Output the [x, y] coordinate of the center of the cell containing the given text.  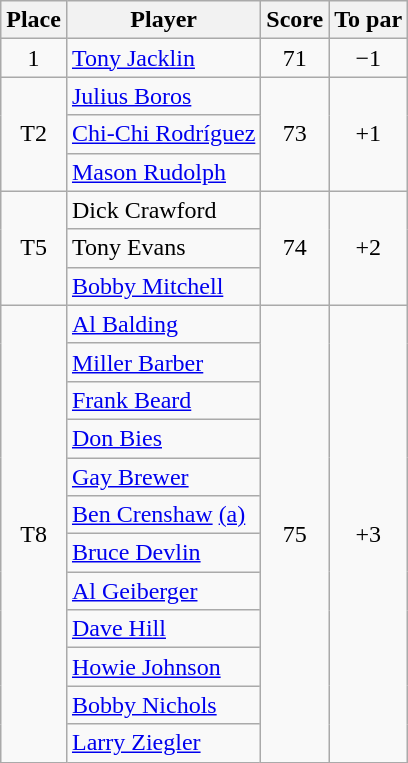
Chi-Chi Rodríguez [163, 134]
1 [34, 58]
Score [295, 20]
Al Balding [163, 324]
Bruce Devlin [163, 553]
Tony Evans [163, 248]
Player [163, 20]
Tony Jacklin [163, 58]
+2 [368, 248]
T5 [34, 248]
Bobby Nichols [163, 705]
Dick Crawford [163, 210]
To par [368, 20]
73 [295, 134]
T2 [34, 134]
Ben Crenshaw (a) [163, 515]
+1 [368, 134]
Dave Hill [163, 629]
Bobby Mitchell [163, 286]
Place [34, 20]
−1 [368, 58]
Al Geiberger [163, 591]
Julius Boros [163, 96]
Frank Beard [163, 400]
Howie Johnson [163, 667]
Gay Brewer [163, 477]
Miller Barber [163, 362]
Mason Rudolph [163, 172]
T8 [34, 534]
74 [295, 248]
71 [295, 58]
75 [295, 534]
Larry Ziegler [163, 743]
+3 [368, 534]
Don Bies [163, 438]
